Return [x, y] of the center of cell containing provided text 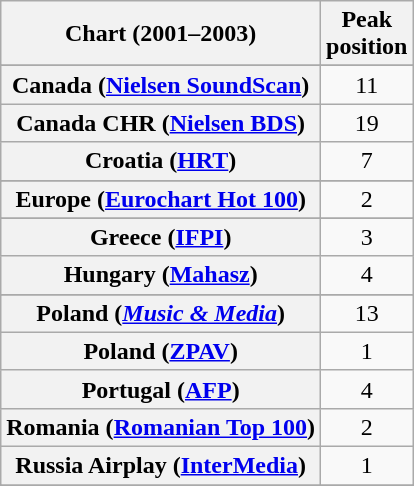
Poland (ZPAV) [161, 351]
Hungary (Mahasz) [161, 275]
Poland (Music & Media) [161, 313]
Peakposition [367, 34]
3 [367, 237]
Russia Airplay (InterMedia) [161, 465]
Romania (Romanian Top 100) [161, 427]
11 [367, 85]
Canada CHR (Nielsen BDS) [161, 123]
Chart (2001–2003) [161, 34]
Europe (Eurochart Hot 100) [161, 199]
Portugal (AFP) [161, 389]
Croatia (HRT) [161, 161]
Greece (IFPI) [161, 237]
13 [367, 313]
Canada (Nielsen SoundScan) [161, 85]
19 [367, 123]
7 [367, 161]
